Identify which cell holds the provided text, then report its (x, y) central coordinate. 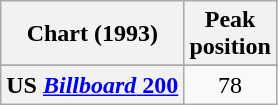
Peakposition (230, 34)
78 (230, 85)
US Billboard 200 (92, 85)
Chart (1993) (92, 34)
